Output the [X, Y] coordinate of the center of the cell containing the given text.  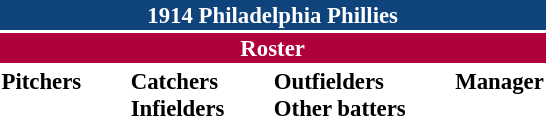
Roster [272, 48]
1914 Philadelphia Phillies [272, 15]
